Scan for the cell matching the given text and deliver its [X, Y] coordinate at center. 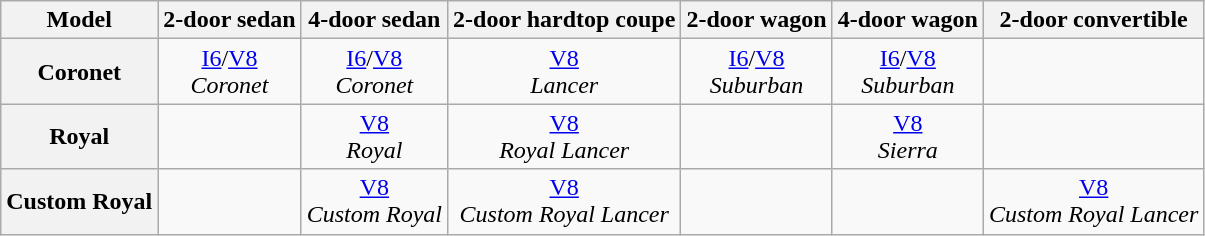
Coronet [80, 72]
Royal [80, 136]
Model [80, 20]
V8Custom Royal [374, 202]
V8Lancer [564, 72]
2-door sedan [230, 20]
V8Royal Lancer [564, 136]
Custom Royal [80, 202]
V8Sierra [908, 136]
V8Royal [374, 136]
2-door convertible [1093, 20]
4-door wagon [908, 20]
2-door hardtop coupe [564, 20]
2-door wagon [756, 20]
4-door sedan [374, 20]
